Find where the given text appears and provide that cell's center as [x, y] coordinate. 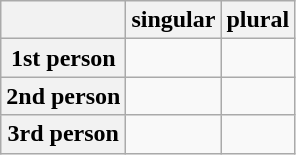
2nd person [64, 96]
3rd person [64, 134]
plural [258, 20]
singular [174, 20]
1st person [64, 58]
